Locate the cell with the specified text and output its [X, Y] center coordinate. 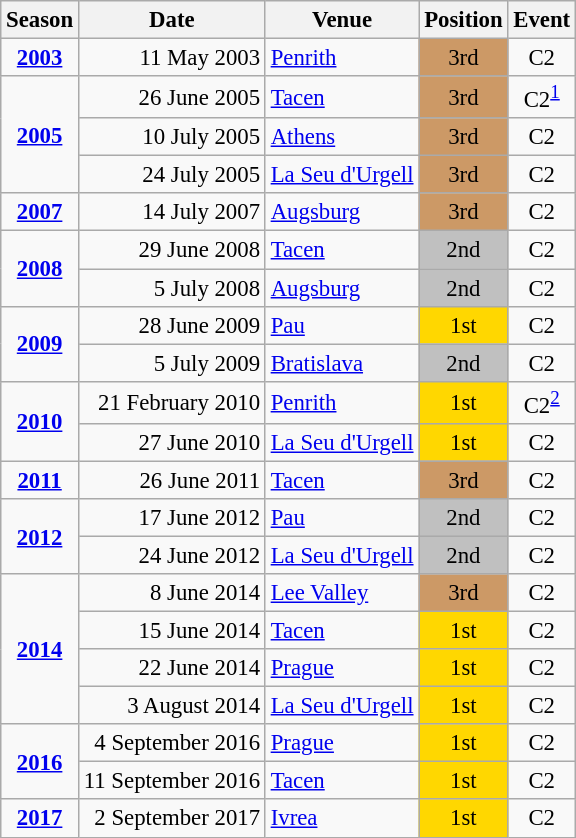
11 May 2003 [172, 58]
2003 [40, 58]
3 August 2014 [172, 706]
2016 [40, 762]
14 July 2007 [172, 213]
4 September 2016 [172, 743]
2012 [40, 536]
Bratislava [342, 363]
15 June 2014 [172, 631]
26 June 2005 [172, 97]
2 September 2017 [172, 819]
24 June 2012 [172, 555]
17 June 2012 [172, 518]
22 June 2014 [172, 668]
Season [40, 20]
26 June 2011 [172, 480]
Venue [342, 20]
Position [464, 20]
5 July 2008 [172, 288]
2005 [40, 134]
2014 [40, 649]
2017 [40, 819]
Lee Valley [342, 593]
C22 [542, 402]
2007 [40, 213]
Ivrea [342, 819]
2011 [40, 480]
21 February 2010 [172, 402]
10 July 2005 [172, 137]
24 July 2005 [172, 175]
Date [172, 20]
8 June 2014 [172, 593]
Athens [342, 137]
C21 [542, 97]
5 July 2009 [172, 363]
Event [542, 20]
2010 [40, 421]
2008 [40, 268]
11 September 2016 [172, 781]
29 June 2008 [172, 250]
28 June 2009 [172, 325]
27 June 2010 [172, 443]
2009 [40, 344]
